Detect which cell encompasses the target text, then output its [x, y] center coordinate. 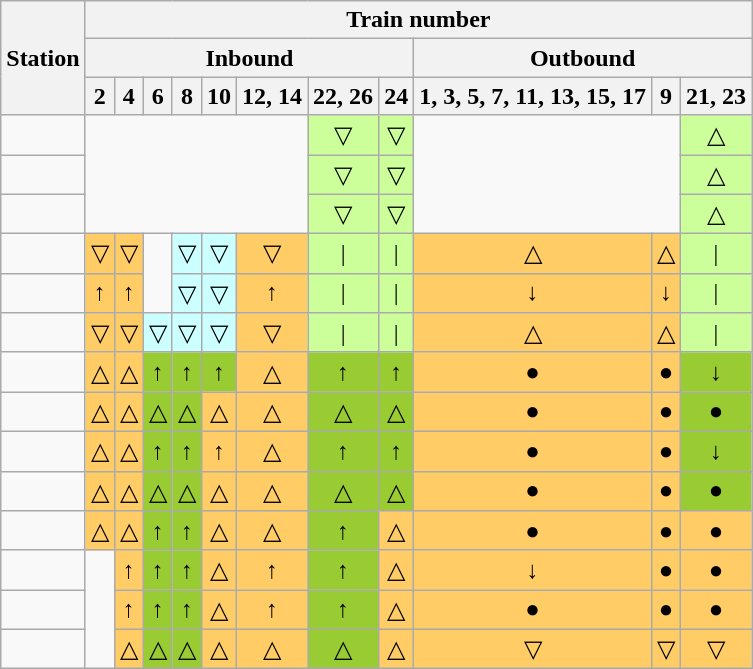
1, 3, 5, 7, 11, 13, 15, 17 [533, 96]
Station [43, 58]
10 [218, 96]
Inbound [249, 58]
22, 26 [344, 96]
8 [186, 96]
Outbound [583, 58]
24 [396, 96]
6 [158, 96]
Train number [418, 20]
21, 23 [716, 96]
12, 14 [272, 96]
9 [666, 96]
4 [128, 96]
2 [100, 96]
